Return the (X, Y) coordinate for the center point of the cell that contains the specified text.  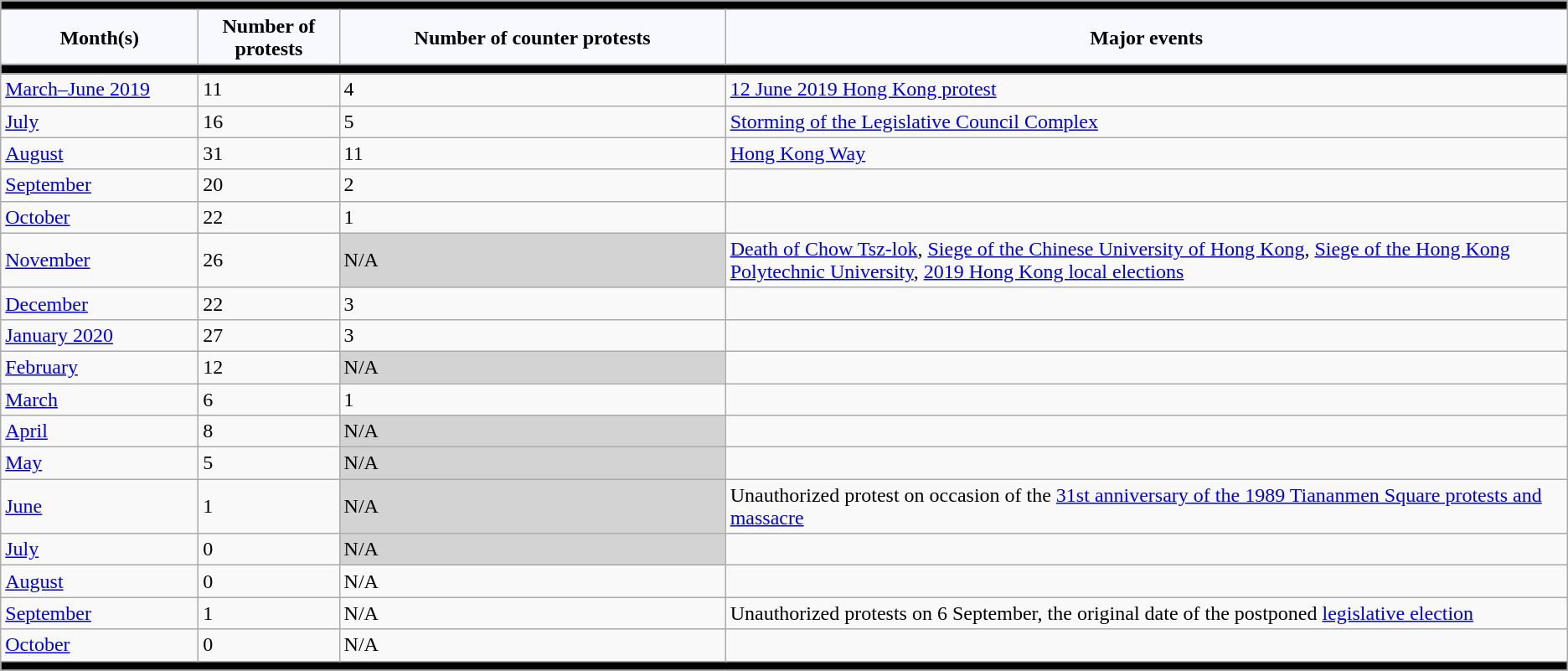
February (100, 367)
March (100, 400)
December (100, 303)
Unauthorized protest on occasion of the 31st anniversary of the 1989 Tiananmen Square protests and massacre (1146, 506)
31 (269, 153)
Month(s) (100, 37)
8 (269, 431)
March–June 2019 (100, 90)
Number of protests (269, 37)
Death of Chow Tsz-lok, Siege of the Chinese University of Hong Kong, Siege of the Hong Kong Polytechnic University, 2019 Hong Kong local elections (1146, 260)
January 2020 (100, 335)
April (100, 431)
12 June 2019 Hong Kong protest (1146, 90)
12 (269, 367)
Number of counter protests (533, 37)
26 (269, 260)
Storming of the Legislative Council Complex (1146, 121)
May (100, 463)
Hong Kong Way (1146, 153)
2 (533, 185)
16 (269, 121)
November (100, 260)
20 (269, 185)
6 (269, 400)
4 (533, 90)
Unauthorized protests on 6 September, the original date of the postponed legislative election (1146, 613)
Major events (1146, 37)
27 (269, 335)
June (100, 506)
